Detect which cell encompasses the target text, then output its (X, Y) center coordinate. 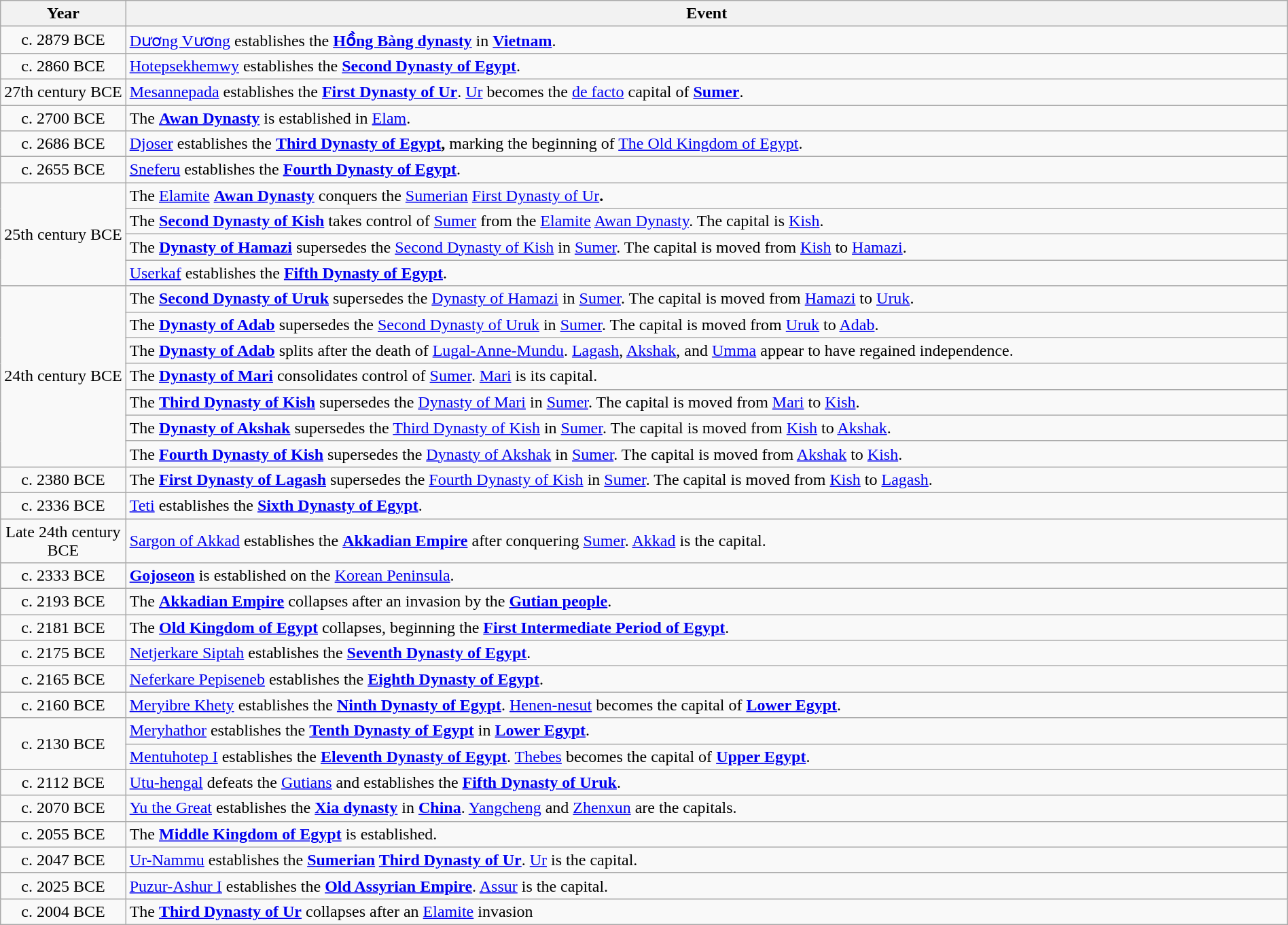
The Second Dynasty of Kish takes control of Sumer from the Elamite Awan Dynasty. The capital is Kish. (706, 221)
The Dynasty of Adab splits after the death of Lugal-Anne-Mundu. Lagash, Akshak, and Umma appear to have regained independence. (706, 350)
The Dynasty of Mari consolidates control of Sumer. Mari is its capital. (706, 376)
Sargon of Akkad establishes the Akkadian Empire after conquering Sumer. Akkad is the capital. (706, 541)
c. 2700 BCE (63, 117)
c. 2193 BCE (63, 602)
Ur-Nammu establishes the Sumerian Third Dynasty of Ur. Ur is the capital. (706, 860)
Meryhathor establishes the Tenth Dynasty of Egypt in Lower Egypt. (706, 731)
25th century BCE (63, 234)
Yu the Great establishes the Xia dynasty in China. Yangcheng and Zhenxun are the capitals. (706, 808)
Userkaf establishes the Fifth Dynasty of Egypt. (706, 273)
c. 2160 BCE (63, 705)
Puzur-Ashur I establishes the Old Assyrian Empire. Assur is the capital. (706, 886)
c. 2025 BCE (63, 886)
c. 2181 BCE (63, 628)
27th century BCE (63, 92)
The First Dynasty of Lagash supersedes the Fourth Dynasty of Kish in Sumer. The capital is moved from Kish to Lagash. (706, 479)
The Third Dynasty of Kish supersedes the Dynasty of Mari in Sumer. The capital is moved from Mari to Kish. (706, 402)
Dương Vương establishes the Hồng Bàng dynasty in Vietnam. (706, 40)
c. 2112 BCE (63, 782)
The Third Dynasty of Ur collapses after an Elamite invasion (706, 911)
Teti establishes the Sixth Dynasty of Egypt. (706, 505)
c. 2130 BCE (63, 744)
c. 2004 BCE (63, 911)
Mentuhotep I establishes the Eleventh Dynasty of Egypt. Thebes becomes the capital of Upper Egypt. (706, 757)
The Fourth Dynasty of Kish supersedes the Dynasty of Akshak in Sumer. The capital is moved from Akshak to Kish. (706, 454)
The Awan Dynasty is established in Elam. (706, 117)
c. 2879 BCE (63, 40)
c. 2860 BCE (63, 66)
Sneferu establishes the Fourth Dynasty of Egypt. (706, 170)
c. 2055 BCE (63, 834)
The Second Dynasty of Uruk supersedes the Dynasty of Hamazi in Sumer. The capital is moved from Hamazi to Uruk. (706, 299)
c. 2380 BCE (63, 479)
Djoser establishes the Third Dynasty of Egypt, marking the beginning of The Old Kingdom of Egypt. (706, 144)
The Akkadian Empire collapses after an invasion by the Gutian people. (706, 602)
Late 24th century BCE (63, 541)
The Middle Kingdom of Egypt is established. (706, 834)
Neferkare Pepiseneb establishes the Eighth Dynasty of Egypt. (706, 679)
24th century BCE (63, 376)
Year (63, 14)
The Dynasty of Adab supersedes the Second Dynasty of Uruk in Sumer. The capital is moved from Uruk to Adab. (706, 325)
c. 2165 BCE (63, 679)
The Old Kingdom of Egypt collapses, beginning the First Intermediate Period of Egypt. (706, 628)
c. 2336 BCE (63, 505)
Event (706, 14)
c. 2070 BCE (63, 808)
The Elamite Awan Dynasty conquers the Sumerian First Dynasty of Ur. (706, 196)
c. 2655 BCE (63, 170)
Gojoseon is established on the Korean Peninsula. (706, 576)
Utu-hengal defeats the Gutians and establishes the Fifth Dynasty of Uruk. (706, 782)
c. 2175 BCE (63, 653)
Mesannepada establishes the First Dynasty of Ur. Ur becomes the de facto capital of Sumer. (706, 92)
Netjerkare Siptah establishes the Seventh Dynasty of Egypt. (706, 653)
Meryibre Khety establishes the Ninth Dynasty of Egypt. Henen-nesut becomes the capital of Lower Egypt. (706, 705)
The Dynasty of Hamazi supersedes the Second Dynasty of Kish in Sumer. The capital is moved from Kish to Hamazi. (706, 247)
c. 2686 BCE (63, 144)
The Dynasty of Akshak supersedes the Third Dynasty of Kish in Sumer. The capital is moved from Kish to Akshak. (706, 428)
c. 2333 BCE (63, 576)
c. 2047 BCE (63, 860)
Hotepsekhemwy establishes the Second Dynasty of Egypt. (706, 66)
